Find where the given text appears and provide that cell's center as (X, Y) coordinate. 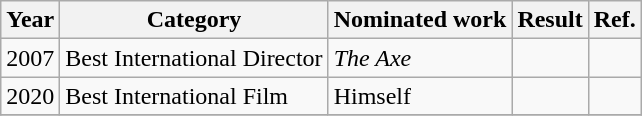
Year (30, 20)
Nominated work (420, 20)
Himself (420, 96)
The Axe (420, 58)
Category (194, 20)
2007 (30, 58)
2020 (30, 96)
Best International Director (194, 58)
Best International Film (194, 96)
Ref. (614, 20)
Result (550, 20)
